Find where the given text appears and provide that cell's center as (X, Y) coordinate. 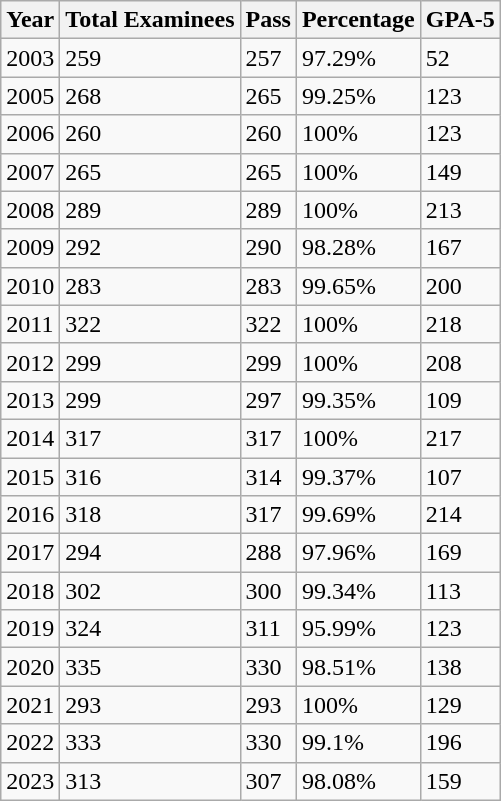
2014 (30, 438)
2015 (30, 477)
268 (150, 96)
138 (460, 667)
318 (150, 515)
2020 (30, 667)
307 (268, 781)
Year (30, 20)
GPA-5 (460, 20)
Percentage (358, 20)
2005 (30, 96)
259 (150, 58)
2019 (30, 629)
2007 (30, 172)
159 (460, 781)
99.37% (358, 477)
311 (268, 629)
149 (460, 172)
218 (460, 324)
99.1% (358, 743)
Total Examinees (150, 20)
98.08% (358, 781)
2013 (30, 400)
333 (150, 743)
294 (150, 553)
109 (460, 400)
217 (460, 438)
2003 (30, 58)
2021 (30, 705)
2006 (30, 134)
52 (460, 58)
214 (460, 515)
200 (460, 286)
113 (460, 591)
288 (268, 553)
99.65% (358, 286)
335 (150, 667)
2008 (30, 210)
290 (268, 248)
99.35% (358, 400)
99.25% (358, 96)
2022 (30, 743)
2009 (30, 248)
2012 (30, 362)
169 (460, 553)
129 (460, 705)
Pass (268, 20)
300 (268, 591)
257 (268, 58)
2016 (30, 515)
313 (150, 781)
2010 (30, 286)
208 (460, 362)
324 (150, 629)
2018 (30, 591)
98.51% (358, 667)
302 (150, 591)
2011 (30, 324)
99.69% (358, 515)
292 (150, 248)
2017 (30, 553)
314 (268, 477)
167 (460, 248)
297 (268, 400)
196 (460, 743)
97.96% (358, 553)
316 (150, 477)
213 (460, 210)
98.28% (358, 248)
2023 (30, 781)
99.34% (358, 591)
97.29% (358, 58)
107 (460, 477)
95.99% (358, 629)
